Extract the [X, Y] coordinate from the center of the cell holding the provided text.  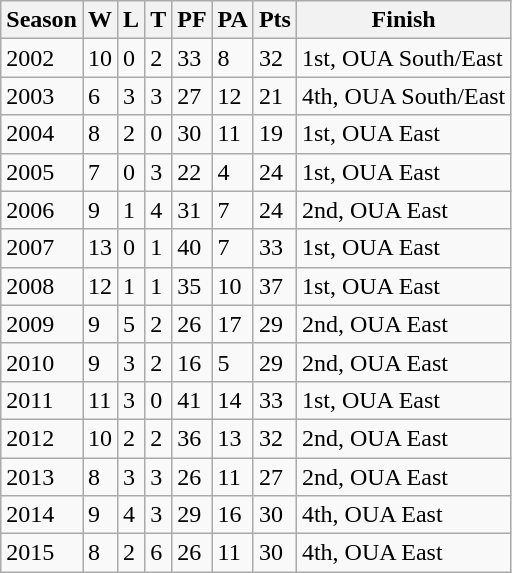
41 [192, 400]
2009 [42, 324]
2006 [42, 210]
2004 [42, 134]
2011 [42, 400]
2010 [42, 362]
37 [274, 286]
T [158, 20]
14 [232, 400]
2012 [42, 438]
L [132, 20]
2005 [42, 172]
W [100, 20]
PF [192, 20]
36 [192, 438]
Season [42, 20]
4th, OUA South/East [403, 96]
19 [274, 134]
PA [232, 20]
2008 [42, 286]
Finish [403, 20]
21 [274, 96]
2002 [42, 58]
2003 [42, 96]
1st, OUA South/East [403, 58]
40 [192, 248]
17 [232, 324]
2014 [42, 515]
2015 [42, 553]
35 [192, 286]
Pts [274, 20]
2007 [42, 248]
31 [192, 210]
22 [192, 172]
2013 [42, 477]
